Detect which cell encompasses the target text, then output its (X, Y) center coordinate. 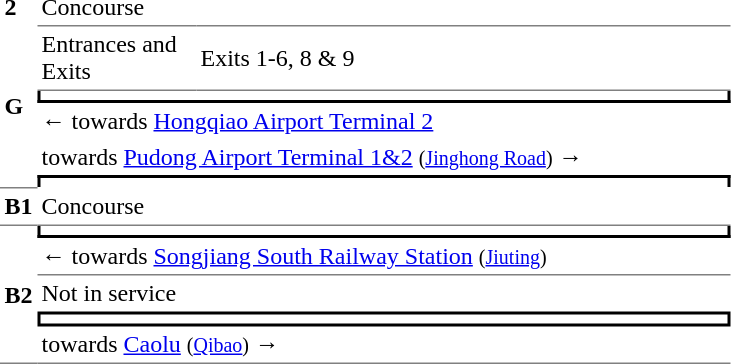
towards Caolu (Qibao) → (384, 345)
B2 (18, 295)
Not in service (384, 294)
Entrances and Exits (116, 58)
← towards Hongqiao Airport Terminal 2 (384, 121)
Exits 1-6, 8 & 9 (463, 58)
towards Pudong Airport Terminal 1&2 (Jinghong Road) → (384, 157)
G (18, 106)
B1 (18, 206)
← towards Songjiang South Railway Station (Jiuting) (384, 257)
Concourse (384, 206)
